Scan for the cell matching the given text and deliver its (X, Y) coordinate at center. 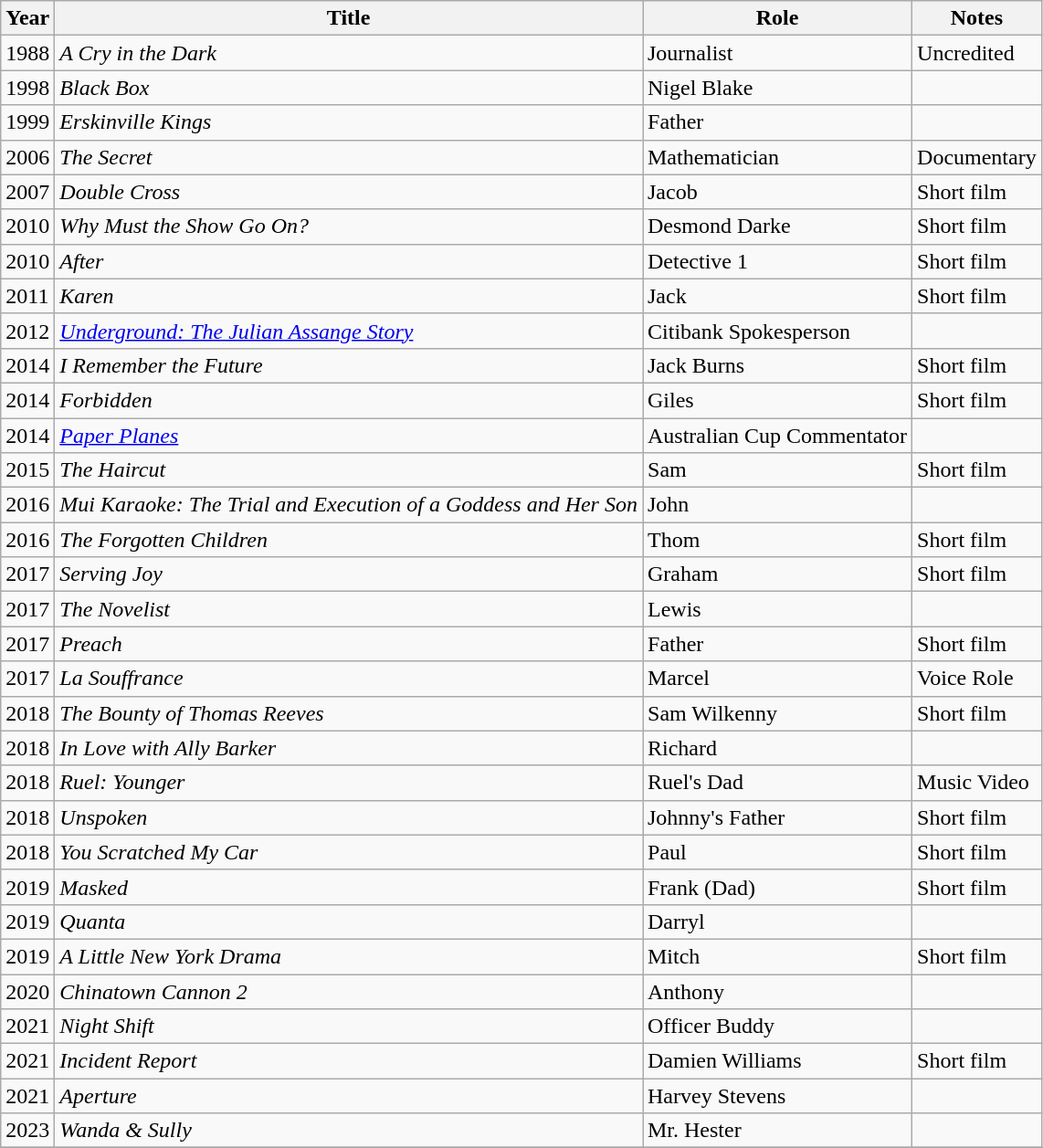
Year (27, 18)
Frank (Dad) (778, 887)
A Little New York Drama (349, 956)
Lewis (778, 609)
Forbidden (349, 400)
2007 (27, 192)
Double Cross (349, 192)
I Remember the Future (349, 365)
Music Video (977, 783)
A Cry in the Dark (349, 53)
Paul (778, 852)
Jack (778, 296)
Uncredited (977, 53)
2012 (27, 331)
Sam Wilkenny (778, 713)
Paper Planes (349, 436)
Karen (349, 296)
The Haircut (349, 470)
1999 (27, 122)
Australian Cup Commentator (778, 436)
Marcel (778, 679)
The Novelist (349, 609)
Desmond Darke (778, 226)
Unspoken (349, 817)
Serving Joy (349, 574)
Officer Buddy (778, 1027)
Ruel's Dad (778, 783)
Role (778, 18)
Ruel: Younger (349, 783)
Aperture (349, 1096)
The Forgotten Children (349, 540)
Harvey Stevens (778, 1096)
Damien Williams (778, 1061)
Detective 1 (778, 261)
Black Box (349, 88)
The Secret (349, 157)
Incident Report (349, 1061)
Mui Karaoke: The Trial and Execution of a Goddess and Her Son (349, 505)
Masked (349, 887)
Jacob (778, 192)
Quanta (349, 922)
Erskinville Kings (349, 122)
Voice Role (977, 679)
In Love with Ally Barker (349, 748)
Nigel Blake (778, 88)
Title (349, 18)
1988 (27, 53)
Richard (778, 748)
After (349, 261)
1998 (27, 88)
The Bounty of Thomas Reeves (349, 713)
2006 (27, 157)
Chinatown Cannon 2 (349, 991)
2020 (27, 991)
2023 (27, 1131)
Wanda & Sully (349, 1131)
Night Shift (349, 1027)
Mitch (778, 956)
Anthony (778, 991)
2015 (27, 470)
Documentary (977, 157)
Mr. Hester (778, 1131)
Notes (977, 18)
Darryl (778, 922)
John (778, 505)
Mathematician (778, 157)
2011 (27, 296)
Sam (778, 470)
Johnny's Father (778, 817)
Thom (778, 540)
Journalist (778, 53)
La Souffrance (349, 679)
Preach (349, 644)
Why Must the Show Go On? (349, 226)
Graham (778, 574)
Giles (778, 400)
Jack Burns (778, 365)
Citibank Spokesperson (778, 331)
Underground: The Julian Assange Story (349, 331)
You Scratched My Car (349, 852)
